Detect which cell encompasses the target text, then output its [x, y] center coordinate. 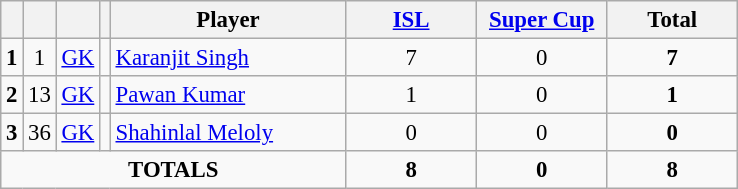
Shahinlal Meloly [228, 133]
Karanjit Singh [228, 58]
Total [672, 20]
2 [12, 95]
13 [40, 95]
ISL [412, 20]
Super Cup [542, 20]
3 [12, 133]
36 [40, 133]
Player [228, 20]
TOTALS [174, 170]
Pawan Kumar [228, 95]
